Return the (x, y) coordinate for the center point of the cell that contains the specified text.  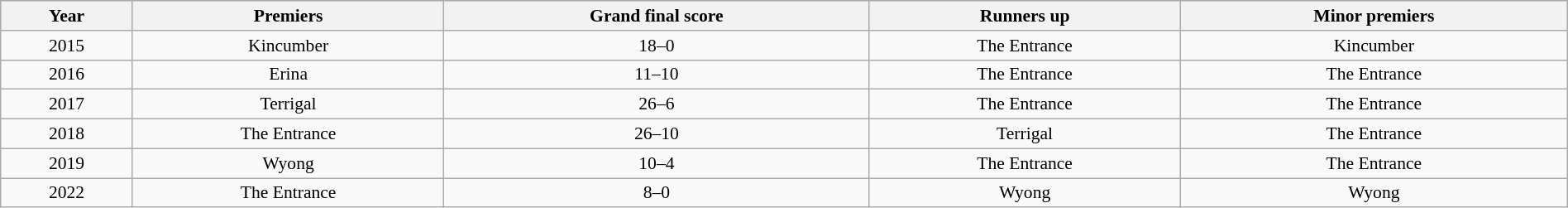
Erina (288, 75)
8–0 (657, 193)
2022 (67, 193)
Year (67, 16)
2019 (67, 163)
2015 (67, 46)
Runners up (1025, 16)
2016 (67, 75)
2018 (67, 134)
Grand final score (657, 16)
10–4 (657, 163)
26–10 (657, 134)
2017 (67, 104)
Minor premiers (1374, 16)
26–6 (657, 104)
11–10 (657, 75)
Premiers (288, 16)
18–0 (657, 46)
